Search for the cell housing the specified text and yield its (X, Y) center coordinate. 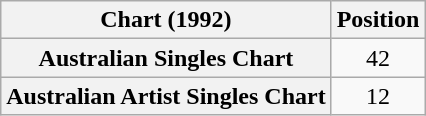
Chart (1992) (166, 20)
42 (378, 58)
12 (378, 96)
Australian Artist Singles Chart (166, 96)
Position (378, 20)
Australian Singles Chart (166, 58)
